Identify which cell holds the provided text, then report its [x, y] central coordinate. 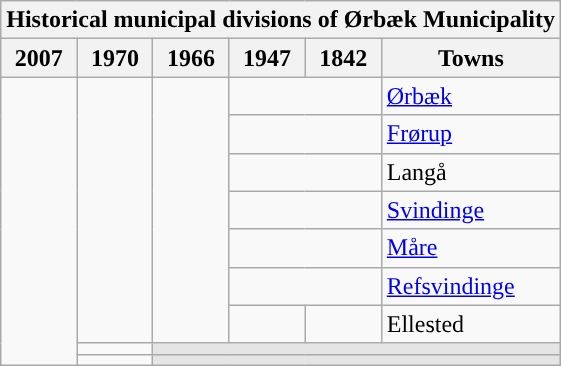
2007 [39, 58]
Refsvindinge [470, 286]
1966 [191, 58]
Frørup [470, 134]
1842 [343, 58]
Historical municipal divisions of Ørbæk Municipality [281, 20]
1970 [115, 58]
1947 [267, 58]
Svindinge [470, 210]
Towns [470, 58]
Måre [470, 248]
Langå [470, 172]
Ellested [470, 324]
Ørbæk [470, 96]
